Search for the cell housing the specified text and yield its (x, y) center coordinate. 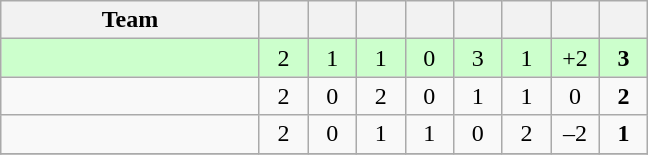
+2 (576, 58)
Team (130, 20)
–2 (576, 134)
